Scan for the cell matching the given text and deliver its [x, y] coordinate at center. 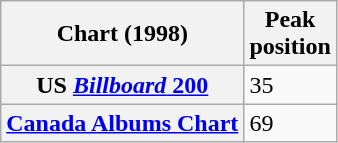
US Billboard 200 [122, 85]
35 [290, 85]
69 [290, 123]
Peakposition [290, 34]
Canada Albums Chart [122, 123]
Chart (1998) [122, 34]
